Pinpoint the cell where the given text exists, returning its (X, Y) midpoint coordinate. 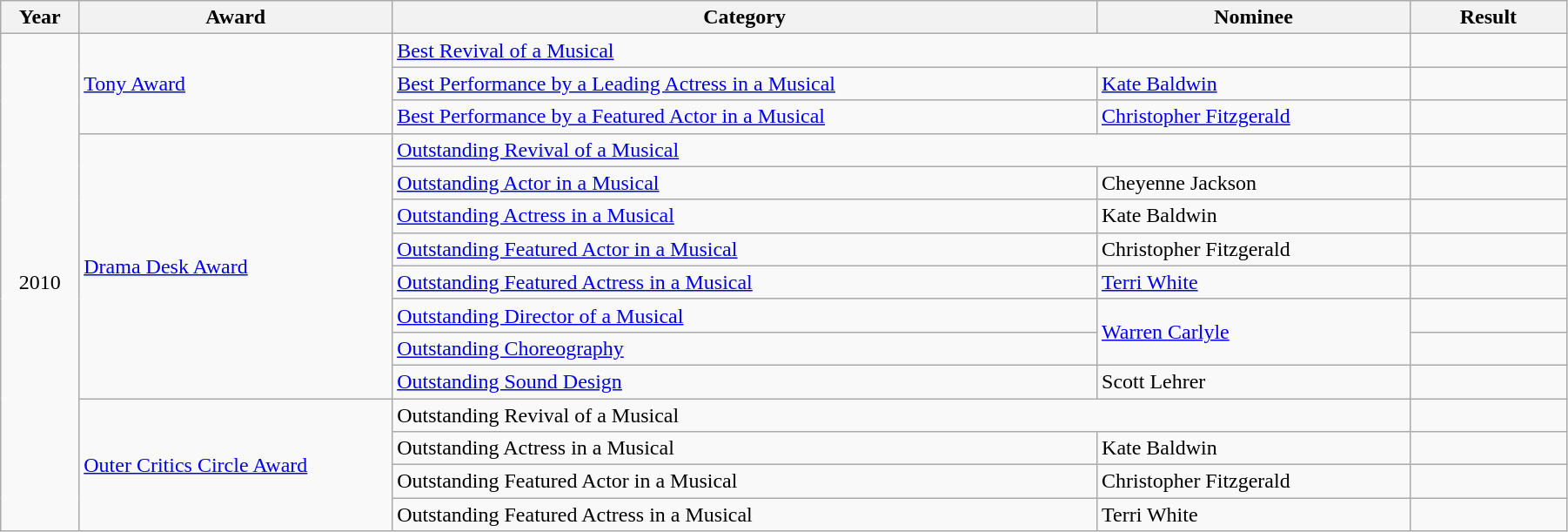
Tony Award (236, 84)
Category (745, 17)
Nominee (1254, 17)
Best Revival of a Musical (901, 51)
Outstanding Choreography (745, 348)
Outer Critics Circle Award (236, 465)
Outstanding Actor in a Musical (745, 183)
Scott Lehrer (1254, 381)
Outstanding Sound Design (745, 381)
Year (40, 17)
Outstanding Director of a Musical (745, 315)
Cheyenne Jackson (1254, 183)
Best Performance by a Leading Actress in a Musical (745, 84)
Drama Desk Award (236, 266)
Best Performance by a Featured Actor in a Musical (745, 117)
Warren Carlyle (1254, 332)
2010 (40, 282)
Award (236, 17)
Result (1488, 17)
